Provide the [X, Y] coordinate of the cell's center where the given text is located.  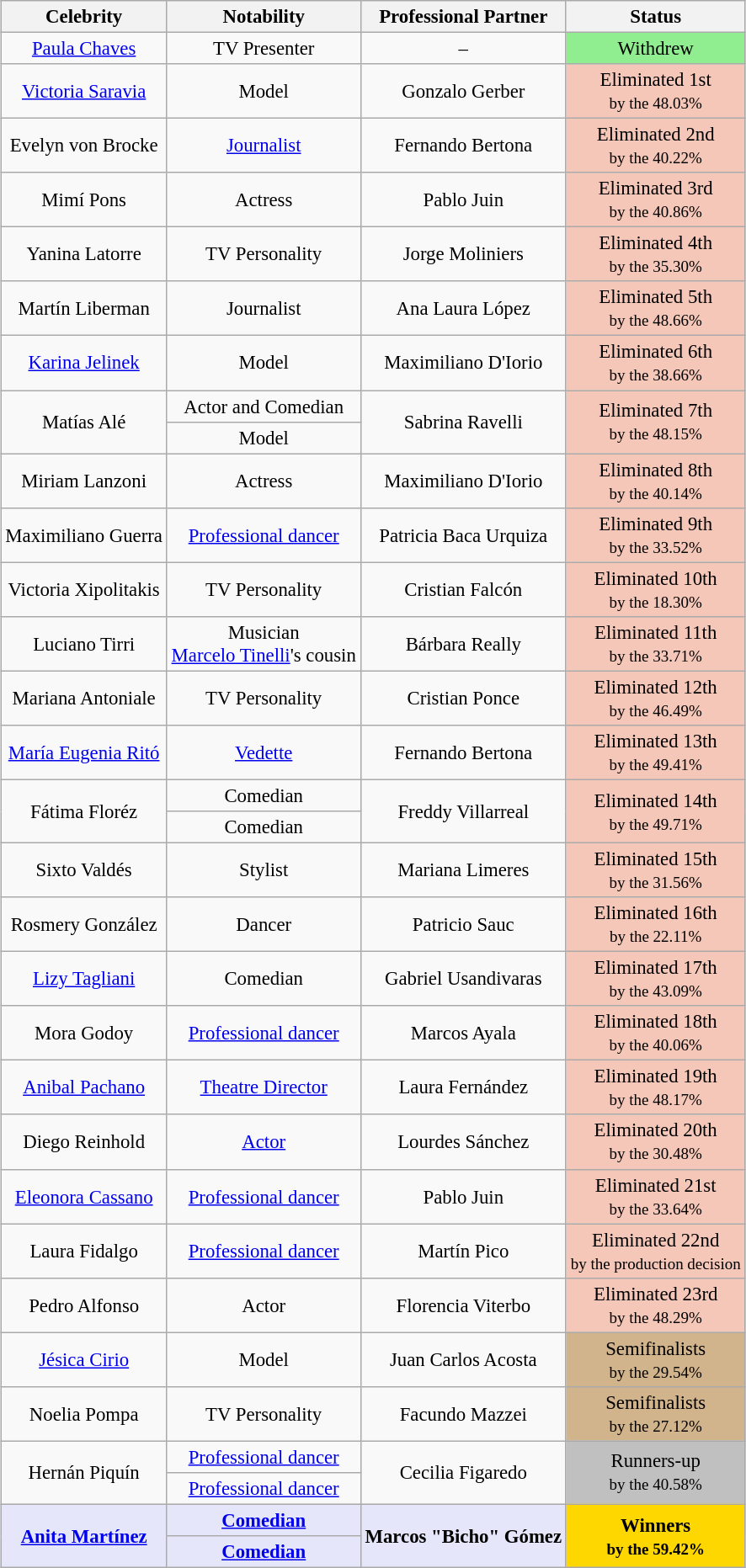
Eliminated 16thby the 22.11% [655, 924]
Cecilia Figaredo [463, 1473]
Eliminated 5thby the 48.66% [655, 308]
Stylist [264, 870]
MusicianMarcelo Tinelli's cousin [264, 643]
Paula Chaves [84, 48]
Eliminated 1stby the 48.03% [655, 91]
Eliminated 17thby the 43.09% [655, 980]
Cristian Ponce [463, 699]
Jésica Cirio [84, 1360]
Juan Carlos Acosta [463, 1360]
Semifinalistsby the 27.12% [655, 1414]
Professional Partner [463, 17]
Martín Pico [463, 1251]
Celebrity [84, 17]
Pedro Alfonso [84, 1305]
Yanina Latorre [84, 254]
María Eugenia Ritó [84, 752]
Anibal Pachano [84, 1087]
Fátima Floréz [84, 811]
Winnersby the 59.42% [655, 1535]
Eliminated 12thby the 46.49% [655, 699]
Eliminated 15thby the 31.56% [655, 870]
Rosmery González [84, 924]
Facundo Mazzei [463, 1414]
– [463, 48]
Actor and Comedian [264, 407]
Eliminated 23rdby the 48.29% [655, 1305]
Maximiliano Guerra [84, 535]
Eliminated 21stby the 33.64% [655, 1197]
Notability [264, 17]
Eliminated 3rdby the 40.86% [655, 200]
Gonzalo Gerber [463, 91]
Eliminated 10thby the 18.30% [655, 589]
Patricio Sauc [463, 924]
Eliminated 19thby the 48.17% [655, 1087]
Gabriel Usandivaras [463, 980]
Laura Fidalgo [84, 1251]
Eliminated 7thby the 48.15% [655, 423]
Evelyn von Brocke [84, 146]
Eliminated 20thby the 30.48% [655, 1141]
Eliminated 18thby the 40.06% [655, 1034]
Martín Liberman [84, 308]
Eliminated 2ndby the 40.22% [655, 146]
Anita Martínez [84, 1535]
Semifinalistsby the 29.54% [655, 1360]
Dancer [264, 924]
Eliminated 9thby the 33.52% [655, 535]
Florencia Viterbo [463, 1305]
Luciano Tirri [84, 643]
TV Presenter [264, 48]
Status [655, 17]
Victoria Xipolitakis [84, 589]
Hernán Piquín [84, 1473]
Freddy Villarreal [463, 811]
Withdrew [655, 48]
Jorge Moliniers [463, 254]
Sixto Valdés [84, 870]
Lizy Tagliani [84, 980]
Eleonora Cassano [84, 1197]
Noelia Pompa [84, 1414]
Mariana Antoniale [84, 699]
Sabrina Ravelli [463, 423]
Eliminated 4thby the 35.30% [655, 254]
Karina Jelinek [84, 364]
Matías Alé [84, 423]
Vedette [264, 752]
Cristian Falcón [463, 589]
Miriam Lanzoni [84, 481]
Eliminated 8thby the 40.14% [655, 481]
Eliminated 14thby the 49.71% [655, 811]
Mariana Limeres [463, 870]
Laura Fernández [463, 1087]
Eliminated 13thby the 49.41% [655, 752]
Victoria Saravia [84, 91]
Eliminated 6thby the 38.66% [655, 364]
Marcos "Bicho" Gómez [463, 1535]
Runners-upby the 40.58% [655, 1473]
Theatre Director [264, 1087]
Mimí Pons [84, 200]
Mora Godoy [84, 1034]
Lourdes Sánchez [463, 1141]
Eliminated 11thby the 33.71% [655, 643]
Ana Laura López [463, 308]
Bárbara Really [463, 643]
Patricia Baca Urquiza [463, 535]
Eliminated 22ndby the production decision [655, 1251]
Diego Reinhold [84, 1141]
Marcos Ayala [463, 1034]
